Scan for the cell matching the given text and deliver its (X, Y) coordinate at center. 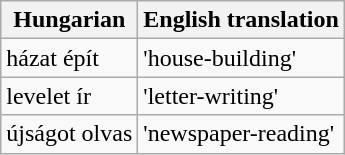
'house-building' (241, 58)
'letter-writing' (241, 96)
újságot olvas (70, 134)
házat épít (70, 58)
'newspaper-reading' (241, 134)
Hungarian (70, 20)
levelet ír (70, 96)
English translation (241, 20)
